Search for the cell housing the specified text and yield its (x, y) center coordinate. 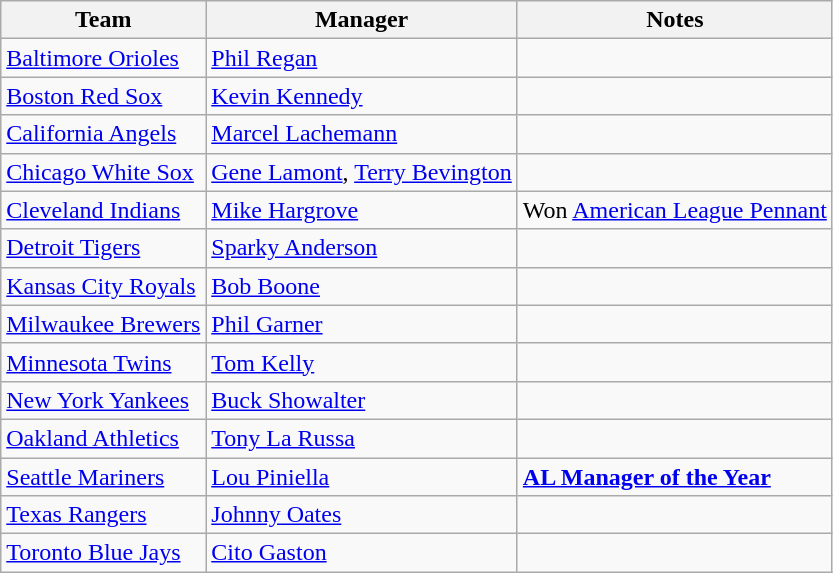
Cito Gaston (362, 553)
Kansas City Royals (104, 286)
California Angels (104, 134)
Seattle Mariners (104, 477)
Team (104, 20)
Mike Hargrove (362, 210)
AL Manager of the Year (674, 477)
Minnesota Twins (104, 362)
Buck Showalter (362, 400)
Tom Kelly (362, 362)
Johnny Oates (362, 515)
Tony La Russa (362, 438)
Phil Regan (362, 58)
Bob Boone (362, 286)
Lou Piniella (362, 477)
Won American League Pennant (674, 210)
Toronto Blue Jays (104, 553)
Notes (674, 20)
Boston Red Sox (104, 96)
Manager (362, 20)
Gene Lamont, Terry Bevington (362, 172)
Kevin Kennedy (362, 96)
Phil Garner (362, 324)
Sparky Anderson (362, 248)
Texas Rangers (104, 515)
Oakland Athletics (104, 438)
Marcel Lachemann (362, 134)
Cleveland Indians (104, 210)
Baltimore Orioles (104, 58)
New York Yankees (104, 400)
Milwaukee Brewers (104, 324)
Chicago White Sox (104, 172)
Detroit Tigers (104, 248)
